Output the [X, Y] coordinate of the center of the cell containing the given text.  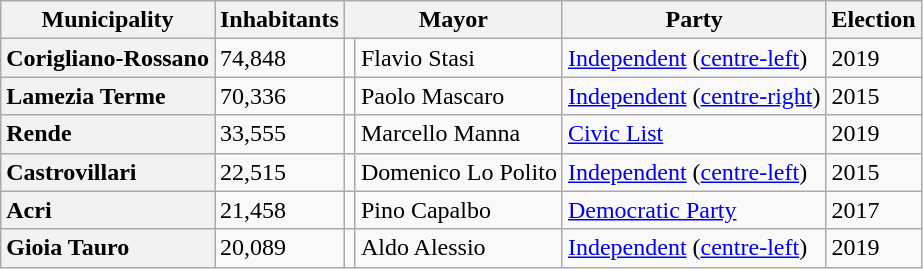
Independent (centre-right) [694, 96]
Party [694, 20]
Acri [108, 210]
Gioia Tauro [108, 248]
2017 [874, 210]
Lamezia Terme [108, 96]
Aldo Alessio [458, 248]
70,336 [279, 96]
Flavio Stasi [458, 58]
Marcello Manna [458, 134]
Paolo Mascaro [458, 96]
74,848 [279, 58]
Democratic Party [694, 210]
Pino Capalbo [458, 210]
22,515 [279, 172]
Corigliano-Rossano [108, 58]
Castrovillari [108, 172]
20,089 [279, 248]
Rende [108, 134]
Civic List [694, 134]
Domenico Lo Polito [458, 172]
21,458 [279, 210]
Inhabitants [279, 20]
Municipality [108, 20]
Election [874, 20]
33,555 [279, 134]
Mayor [453, 20]
